Scan for the cell matching the given text and deliver its [x, y] coordinate at center. 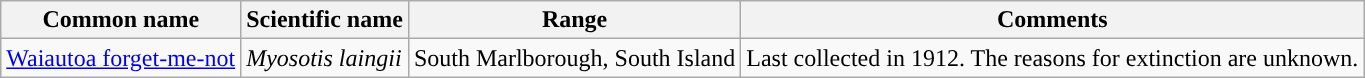
Myosotis laingii [325, 58]
Last collected in 1912. The reasons for extinction are unknown. [1052, 58]
Range [574, 20]
Comments [1052, 20]
South Marlborough, South Island [574, 58]
Common name [121, 20]
Scientific name [325, 20]
Waiautoa forget-me-not [121, 58]
